Pinpoint the cell where the given text exists, returning its [x, y] midpoint coordinate. 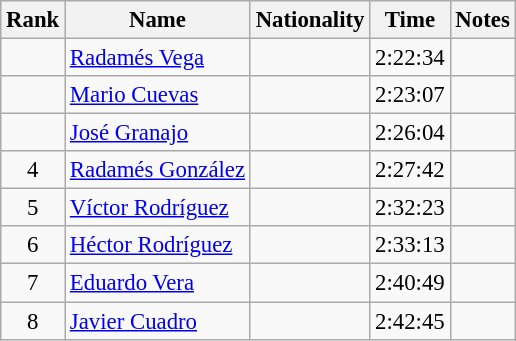
4 [33, 170]
José Granajo [158, 133]
2:27:42 [410, 170]
2:42:45 [410, 321]
2:26:04 [410, 133]
5 [33, 208]
2:40:49 [410, 283]
Rank [33, 20]
2:32:23 [410, 208]
Mario Cuevas [158, 95]
8 [33, 321]
Radamés Vega [158, 58]
Name [158, 20]
Víctor Rodríguez [158, 208]
Javier Cuadro [158, 321]
7 [33, 283]
Time [410, 20]
6 [33, 245]
Héctor Rodríguez [158, 245]
2:33:13 [410, 245]
Notes [482, 20]
2:23:07 [410, 95]
2:22:34 [410, 58]
Eduardo Vera [158, 283]
Nationality [310, 20]
Radamés González [158, 170]
